Output the [x, y] coordinate of the center of the cell containing the given text.  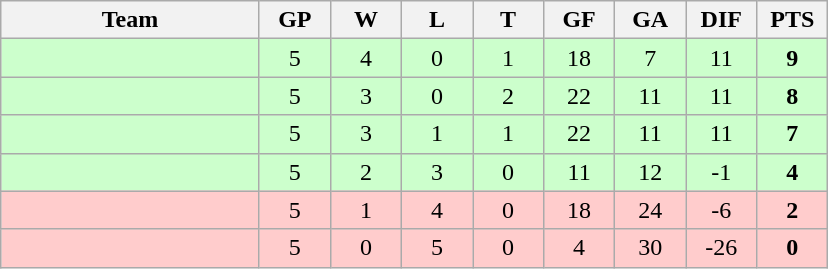
8 [792, 96]
-1 [722, 172]
30 [650, 248]
L [436, 20]
GP [294, 20]
GF [580, 20]
24 [650, 210]
W [366, 20]
Team [130, 20]
GA [650, 20]
9 [792, 58]
PTS [792, 20]
DIF [722, 20]
12 [650, 172]
-6 [722, 210]
-26 [722, 248]
T [508, 20]
